Detect which cell encompasses the target text, then output its (x, y) center coordinate. 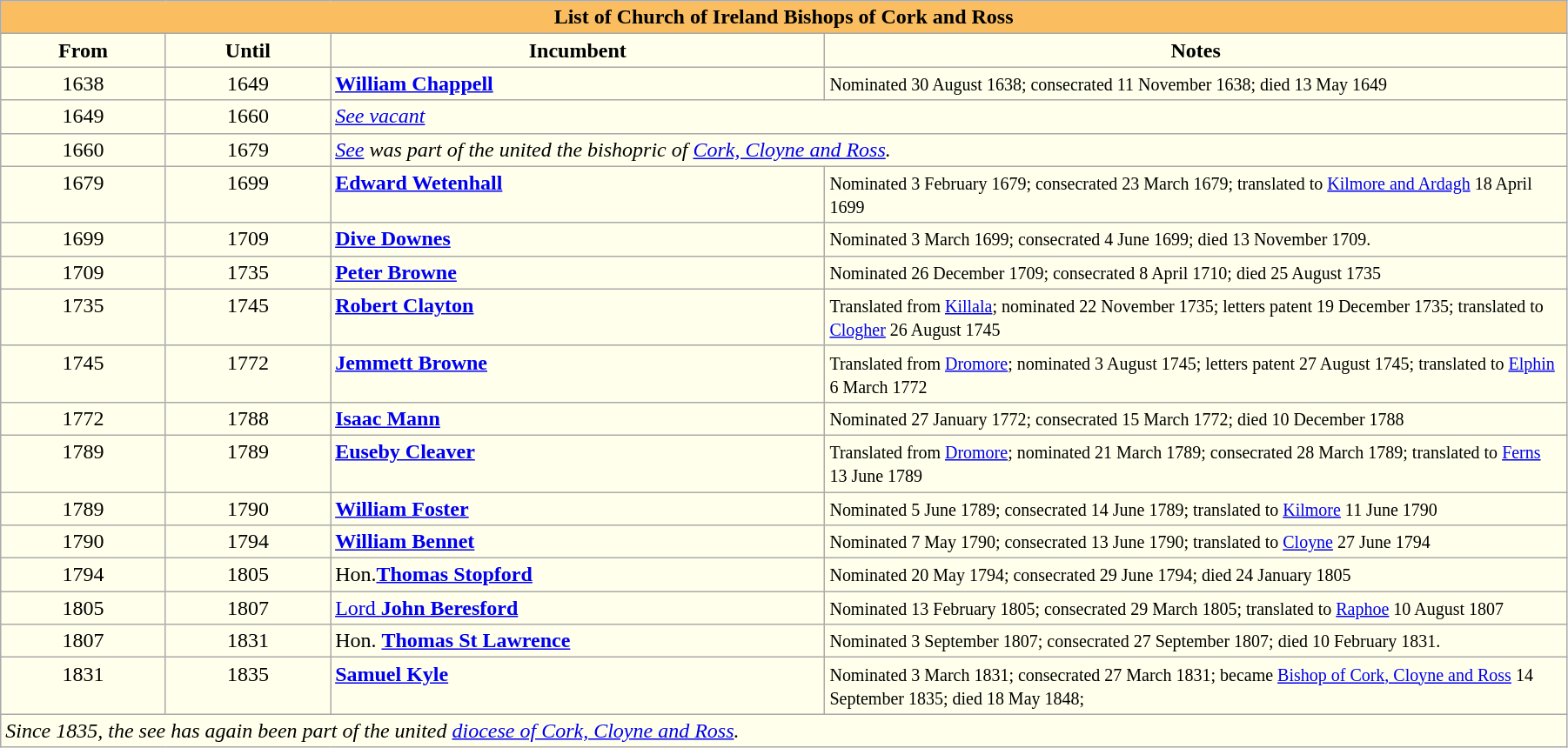
Robert Clayton (578, 317)
Lord John Beresford (578, 608)
Jemmett Browne (578, 374)
Nominated 3 September 1807; consecrated 27 September 1807; died 10 February 1831. (1196, 641)
Incumbent (578, 50)
Nominated 3 March 1831; consecrated 27 March 1831; became Bishop of Cork, Cloyne and Ross 14 September 1835; died 18 May 1848; (1196, 685)
Dive Downes (578, 239)
Nominated 3 February 1679; consecrated 23 March 1679; translated to Kilmore and Ardagh 18 April 1699 (1196, 195)
Translated from Dromore; nominated 3 August 1745; letters patent 27 August 1745; translated to Elphin 6 March 1772 (1196, 374)
Nominated 13 February 1805; consecrated 29 March 1805; translated to Raphoe 10 August 1807 (1196, 608)
1788 (247, 418)
Since 1835, the see has again been part of the united diocese of Cork, Cloyne and Ross. (784, 731)
Nominated 5 June 1789; consecrated 14 June 1789; translated to Kilmore 11 June 1790 (1196, 509)
Hon.Thomas Stopford (578, 575)
Translated from Killala; nominated 22 November 1735; letters patent 19 December 1735; translated to Clogher 26 August 1745 (1196, 317)
Translated from Dromore; nominated 21 March 1789; consecrated 28 March 1789; translated to Ferns 13 June 1789 (1196, 463)
William Bennet (578, 542)
Hon. Thomas St Lawrence (578, 641)
Edward Wetenhall (578, 195)
Nominated 26 December 1709; consecrated 8 April 1710; died 25 August 1735 (1196, 272)
Samuel Kyle (578, 685)
Until (247, 50)
Nominated 3 March 1699; consecrated 4 June 1699; died 13 November 1709. (1196, 239)
Isaac Mann (578, 418)
See was part of the united the bishopric of Cork, Cloyne and Ross. (948, 150)
Euseby Cleaver (578, 463)
Peter Browne (578, 272)
Notes (1196, 50)
See vacant (948, 117)
1835 (247, 685)
List of Church of Ireland Bishops of Cork and Ross (784, 17)
William Foster (578, 509)
Nominated 7 May 1790; consecrated 13 June 1790; translated to Cloyne 27 June 1794 (1196, 542)
From (84, 50)
Nominated 30 August 1638; consecrated 11 November 1638; died 13 May 1649 (1196, 83)
Nominated 20 May 1794; consecrated 29 June 1794; died 24 January 1805 (1196, 575)
1638 (84, 83)
William Chappell (578, 83)
Nominated 27 January 1772; consecrated 15 March 1772; died 10 December 1788 (1196, 418)
